Return the (x, y) coordinate for the center point of the cell that contains the specified text.  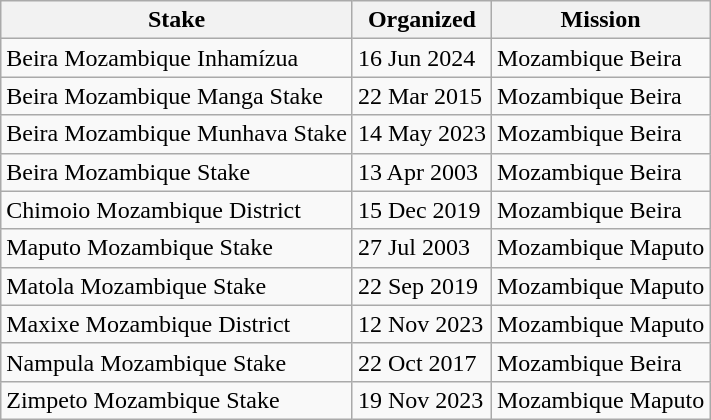
Chimoio Mozambique District (177, 210)
Matola Mozambique Stake (177, 286)
19 Nov 2023 (422, 400)
22 Sep 2019 (422, 286)
Stake (177, 20)
15 Dec 2019 (422, 210)
Zimpeto Mozambique Stake (177, 400)
27 Jul 2003 (422, 248)
22 Mar 2015 (422, 96)
Mission (600, 20)
Maxixe Mozambique District (177, 324)
14 May 2023 (422, 134)
13 Apr 2003 (422, 172)
12 Nov 2023 (422, 324)
Organized (422, 20)
Beira Mozambique Inhamízua (177, 58)
Nampula Mozambique Stake (177, 362)
Beira Mozambique Munhava Stake (177, 134)
Beira Mozambique Manga Stake (177, 96)
Maputo Mozambique Stake (177, 248)
16 Jun 2024 (422, 58)
Beira Mozambique Stake (177, 172)
22 Oct 2017 (422, 362)
